For the text-containing cell, return its midpoint in [X, Y] coordinate format. 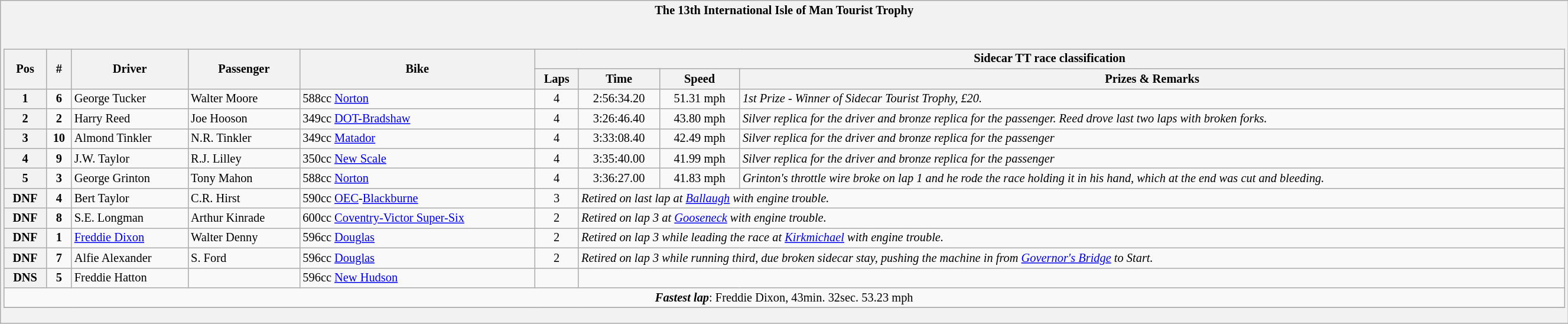
Retired on lap 3 while running third, due broken sidecar stay, pushing the machine in from Governor's Bridge to Start. [1072, 258]
Walter Moore [243, 99]
George Grinton [130, 178]
596cc New Hudson [417, 278]
Retired on last lap at Ballaugh with engine trouble. [1072, 198]
S.E. Longman [130, 218]
Time [619, 79]
R.J. Lilley [243, 158]
Arthur Kinrade [243, 218]
N.R. Tinkler [243, 138]
C.R. Hirst [243, 198]
350cc New Scale [417, 158]
Bike [417, 69]
Bert Taylor [130, 198]
The 13th International Isle of Man Tourist Trophy [785, 9]
Freddie Dixon [130, 238]
S. Ford [243, 258]
DNS [25, 278]
7 [59, 258]
9 [59, 158]
3:33:08.40 [619, 138]
Laps [557, 79]
600cc Coventry-Victor Super-Six [417, 218]
Speed [700, 79]
3:35:40.00 [619, 158]
Freddie Hatton [130, 278]
Passenger [243, 69]
6 [59, 99]
43.80 mph [700, 118]
Almond Tinkler [130, 138]
349cc DOT-Bradshaw [417, 118]
8 [59, 218]
George Tucker [130, 99]
Silver replica for the driver and bronze replica for the passenger. Reed drove last two laps with broken forks. [1152, 118]
590cc OEC-Blackburne [417, 198]
# [59, 69]
Retired on lap 3 while leading the race at Kirkmichael with engine trouble. [1072, 238]
Alfie Alexander [130, 258]
349cc Matador [417, 138]
Sidecar TT race classification [1049, 59]
41.83 mph [700, 178]
3:36:27.00 [619, 178]
Grinton's throttle wire broke on lap 1 and he rode the race holding it in his hand, which at the end was cut and bleeding. [1152, 178]
3:26:46.40 [619, 118]
J.W. Taylor [130, 158]
Tony Mahon [243, 178]
Retired on lap 3 at Gooseneck with engine trouble. [1072, 218]
2:56:34.20 [619, 99]
41.99 mph [700, 158]
Joe Hooson [243, 118]
42.49 mph [700, 138]
Fastest lap: Freddie Dixon, 43min. 32sec. 53.23 mph [784, 297]
Pos [25, 69]
Driver [130, 69]
10 [59, 138]
1st Prize - Winner of Sidecar Tourist Trophy, £20. [1152, 99]
51.31 mph [700, 99]
Walter Denny [243, 238]
Prizes & Remarks [1152, 79]
Harry Reed [130, 118]
